Pinpoint the cell where the given text exists, returning its [X, Y] midpoint coordinate. 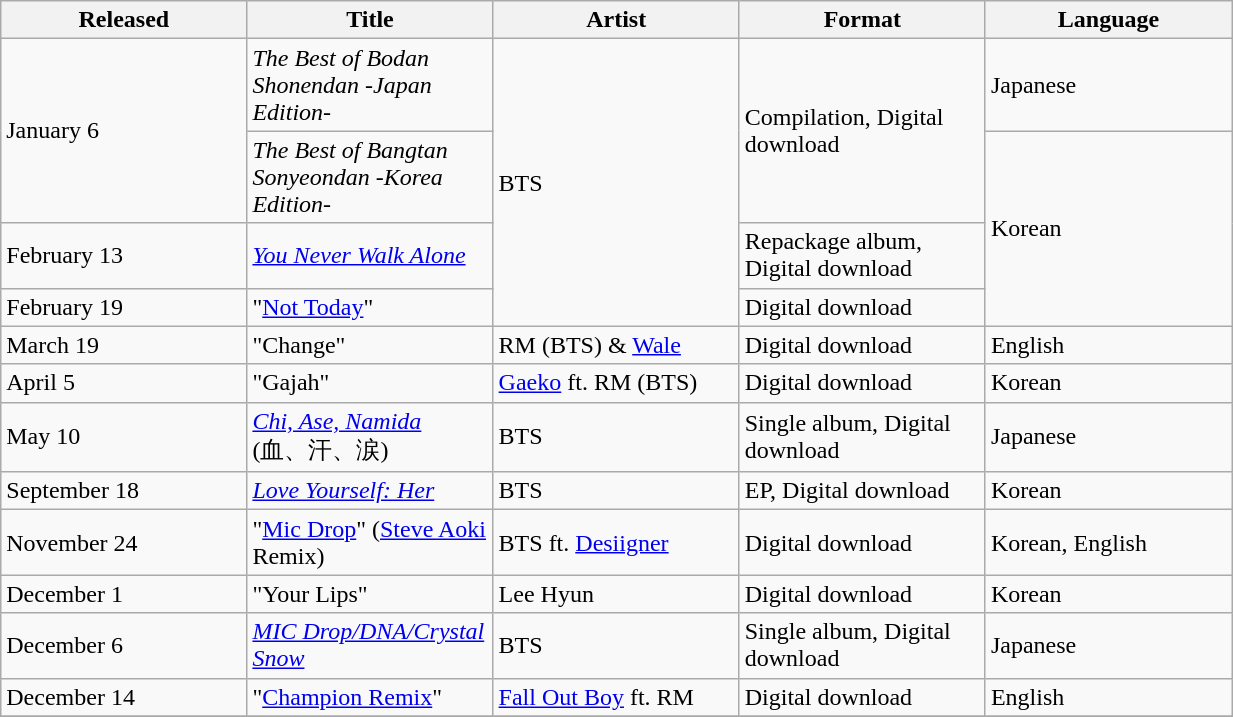
November 24 [124, 542]
Compilation, Digital download [862, 131]
January 6 [124, 131]
BTS ft. Desiigner [616, 542]
"Champion Remix" [370, 697]
February 13 [124, 256]
"Not Today" [370, 307]
Format [862, 20]
December 14 [124, 697]
Fall Out Boy ft. RM [616, 697]
Language [1108, 20]
December 6 [124, 646]
Lee Hyun [616, 594]
MIC Drop/DNA/Crystal Snow [370, 646]
March 19 [124, 345]
Love Yourself: Her [370, 491]
Artist [616, 20]
February 19 [124, 307]
RM (BTS) & Wale [616, 345]
"Mic Drop" (Steve Aoki Remix) [370, 542]
April 5 [124, 383]
Korean, English [1108, 542]
Chi, Ase, Namida(血、汗、涙) [370, 437]
Title [370, 20]
December 1 [124, 594]
Repackage album, Digital download [862, 256]
"Gajah" [370, 383]
The Best of Bangtan Sonyeondan -Korea Edition- [370, 177]
EP, Digital download [862, 491]
The Best of Bodan Shonendan -Japan Edition- [370, 85]
Gaeko ft. RM (BTS) [616, 383]
"Your Lips" [370, 594]
Released [124, 20]
September 18 [124, 491]
May 10 [124, 437]
"Change" [370, 345]
You Never Walk Alone [370, 256]
